Determine the [x, y] coordinate at the center of the cell enclosing the given text.  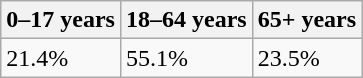
18–64 years [186, 20]
0–17 years [61, 20]
55.1% [186, 58]
21.4% [61, 58]
23.5% [306, 58]
65+ years [306, 20]
